Identify which cell holds the provided text, then report its (x, y) central coordinate. 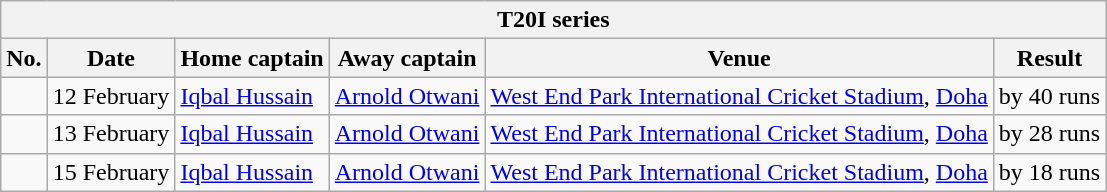
12 February (111, 96)
by 40 runs (1049, 96)
13 February (111, 134)
15 February (111, 172)
T20I series (554, 20)
Date (111, 58)
Venue (739, 58)
No. (24, 58)
by 28 runs (1049, 134)
by 18 runs (1049, 172)
Away captain (407, 58)
Result (1049, 58)
Home captain (252, 58)
